Search for the cell housing the specified text and yield its (x, y) center coordinate. 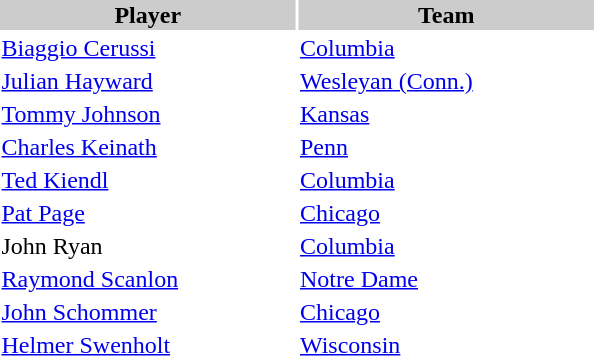
Wesleyan (Conn.) (446, 81)
Player (148, 15)
Kansas (446, 114)
Tommy Johnson (148, 114)
Notre Dame (446, 279)
Biaggio Cerussi (148, 48)
John Ryan (148, 246)
Team (446, 15)
Raymond Scanlon (148, 279)
Charles Keinath (148, 147)
Julian Hayward (148, 81)
John Schommer (148, 312)
Ted Kiendl (148, 180)
Penn (446, 147)
Pat Page (148, 213)
